Capture the cell that displays the provided text and extract its (x, y) central coordinate. 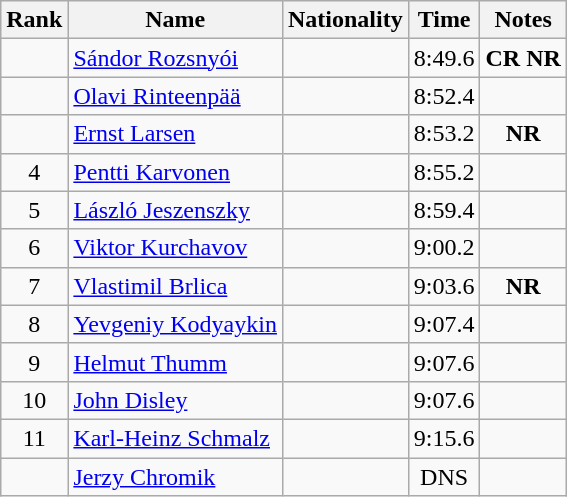
Notes (523, 20)
8:49.6 (444, 58)
7 (34, 286)
11 (34, 438)
4 (34, 172)
Viktor Kurchavov (176, 248)
Olavi Rinteenpää (176, 96)
Nationality (345, 20)
10 (34, 400)
8:59.4 (444, 210)
9:03.6 (444, 286)
Name (176, 20)
8:53.2 (444, 134)
Ernst Larsen (176, 134)
Time (444, 20)
CR NR (523, 58)
9:00.2 (444, 248)
László Jeszenszky (176, 210)
9:15.6 (444, 438)
9:07.4 (444, 324)
Karl-Heinz Schmalz (176, 438)
Yevgeniy Kodyaykin (176, 324)
Helmut Thumm (176, 362)
8 (34, 324)
8:55.2 (444, 172)
9 (34, 362)
Rank (34, 20)
5 (34, 210)
Pentti Karvonen (176, 172)
6 (34, 248)
John Disley (176, 400)
Vlastimil Brlica (176, 286)
8:52.4 (444, 96)
Jerzy Chromik (176, 477)
Sándor Rozsnyói (176, 58)
DNS (444, 477)
